Output the (x, y) coordinate of the center of the cell containing the given text.  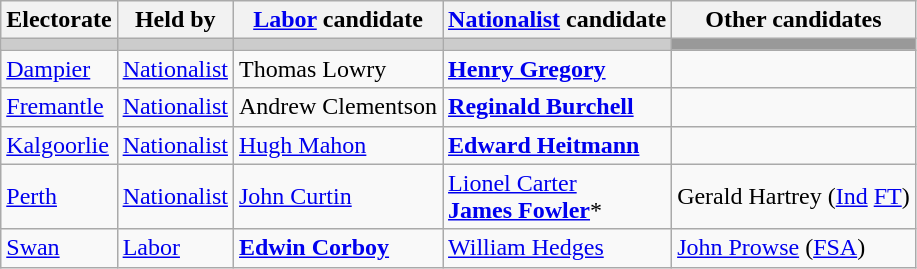
Edwin Corboy (338, 248)
Gerald Hartrey (Ind FT) (794, 196)
Labor candidate (338, 20)
Other candidates (794, 20)
Electorate (59, 20)
John Curtin (338, 196)
Dampier (59, 69)
Nationalist candidate (558, 20)
John Prowse (FSA) (794, 248)
Reginald Burchell (558, 107)
William Hedges (558, 248)
Perth (59, 196)
Kalgoorlie (59, 145)
Thomas Lowry (338, 69)
Lionel CarterJames Fowler* (558, 196)
Hugh Mahon (338, 145)
Held by (175, 20)
Fremantle (59, 107)
Andrew Clementson (338, 107)
Swan (59, 248)
Edward Heitmann (558, 145)
Henry Gregory (558, 69)
Labor (175, 248)
